From the cell containing the given text, extract its center point as (X, Y) coordinate. 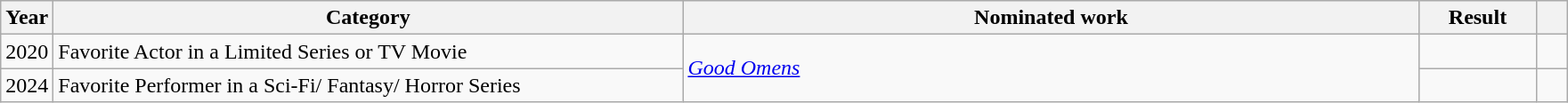
Category (369, 18)
Good Omens (1051, 68)
2024 (27, 85)
Nominated work (1051, 18)
Favorite Actor in a Limited Series or TV Movie (369, 51)
Favorite Performer in a Sci-Fi/ Fantasy/ Horror Series (369, 85)
Result (1478, 18)
2020 (27, 51)
Year (27, 18)
